Determine the (x, y) coordinate at the center of the cell enclosing the given text.  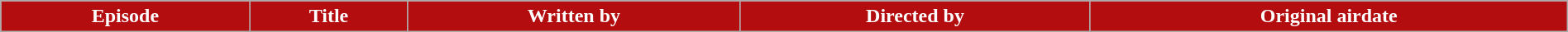
Written by (574, 16)
Title (329, 16)
Original airdate (1328, 16)
Directed by (915, 16)
Episode (126, 16)
